Scan for the cell matching the given text and deliver its [x, y] coordinate at center. 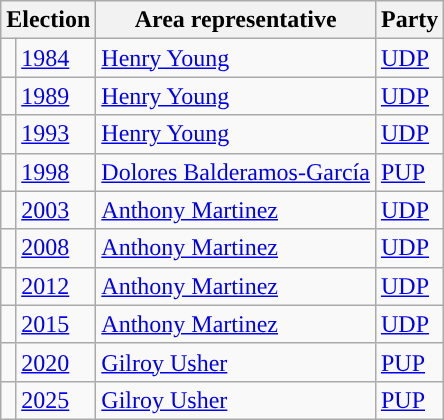
2025 [56, 400]
2003 [56, 210]
1984 [56, 58]
Election [48, 20]
Area representative [236, 20]
1993 [56, 134]
Party [409, 20]
1989 [56, 96]
2008 [56, 248]
2012 [56, 286]
2015 [56, 324]
1998 [56, 172]
2020 [56, 362]
Dolores Balderamos-García [236, 172]
